Detect which cell encompasses the target text, then output its (x, y) center coordinate. 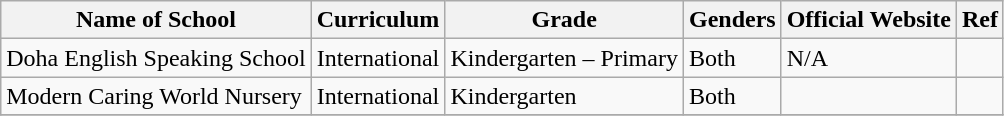
Official Website (868, 20)
Kindergarten – Primary (564, 58)
Ref (980, 20)
Name of School (156, 20)
Modern Caring World Nursery (156, 96)
Grade (564, 20)
N/A (868, 58)
Genders (732, 20)
Kindergarten (564, 96)
Doha English Speaking School (156, 58)
Curriculum (378, 20)
